Capture the cell that displays the provided text and extract its [X, Y] central coordinate. 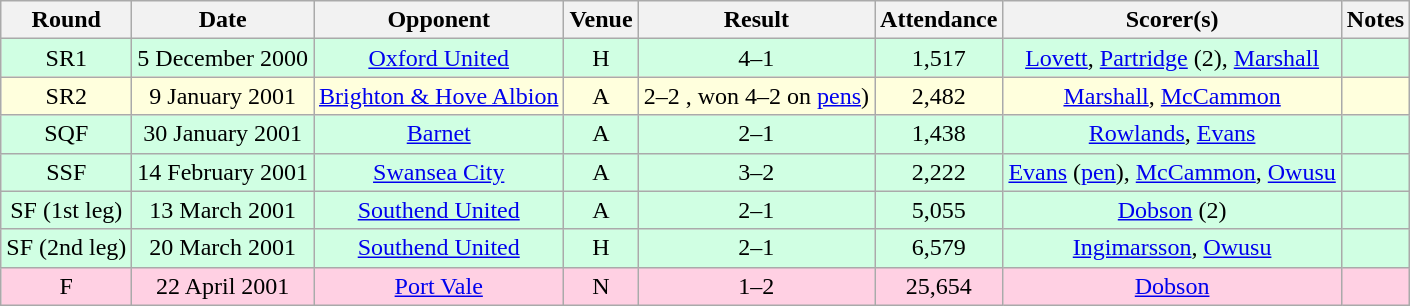
F [66, 286]
1,438 [939, 134]
Marshall, McCammon [1172, 96]
Brighton & Hove Albion [439, 96]
5 December 2000 [223, 58]
25,654 [939, 286]
5,055 [939, 210]
9 January 2001 [223, 96]
Barnet [439, 134]
Venue [601, 20]
14 February 2001 [223, 172]
Swansea City [439, 172]
3–2 [756, 172]
SF (1st leg) [66, 210]
1,517 [939, 58]
Notes [1375, 20]
Port Vale [439, 286]
30 January 2001 [223, 134]
SF (2nd leg) [66, 248]
13 March 2001 [223, 210]
4–1 [756, 58]
Lovett, Partridge (2), Marshall [1172, 58]
Dobson [1172, 286]
Dobson (2) [1172, 210]
20 March 2001 [223, 248]
Evans (pen), McCammon, Owusu [1172, 172]
Attendance [939, 20]
Oxford United [439, 58]
1–2 [756, 286]
Opponent [439, 20]
Ingimarsson, Owusu [1172, 248]
Round [66, 20]
2,482 [939, 96]
Date [223, 20]
2,222 [939, 172]
N [601, 286]
6,579 [939, 248]
2–2 , won 4–2 on pens) [756, 96]
Result [756, 20]
SQF [66, 134]
SSF [66, 172]
Scorer(s) [1172, 20]
SR1 [66, 58]
22 April 2001 [223, 286]
SR2 [66, 96]
Rowlands, Evans [1172, 134]
